Identify which cell holds the provided text, then report its (x, y) central coordinate. 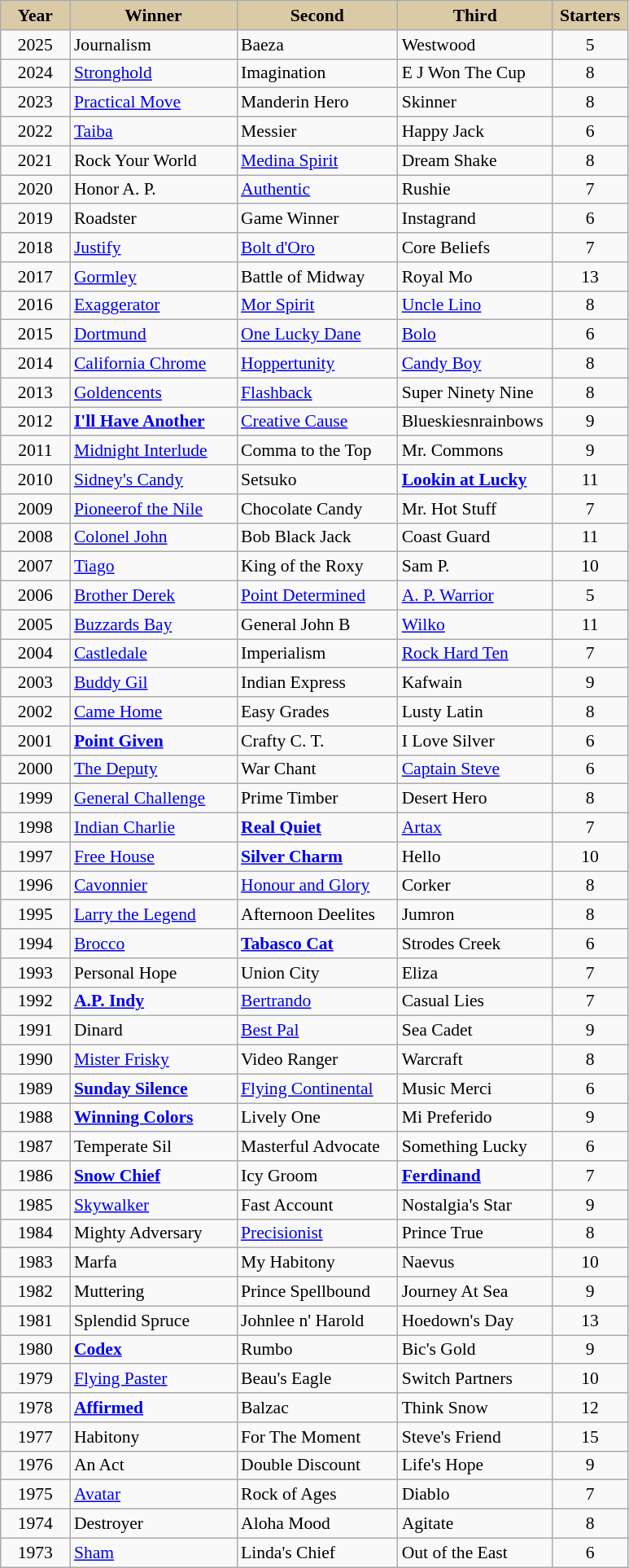
2020 (36, 190)
Codex (153, 1350)
Game Winner (317, 219)
Mr. Commons (475, 451)
Indian Charlie (153, 828)
Larry the Legend (153, 915)
2011 (36, 451)
Dream Shake (475, 160)
Pioneerof the Nile (153, 509)
War Chant (317, 769)
1979 (36, 1379)
Easy Grades (317, 712)
Dortmund (153, 335)
Colonel John (153, 537)
2021 (36, 160)
Habitony (153, 1437)
1976 (36, 1465)
Journey At Sea (475, 1292)
Battle of Midway (317, 277)
E J Won The Cup (475, 73)
Sham (153, 1553)
Free House (153, 856)
1994 (36, 944)
Naevus (475, 1263)
Something Lucky (475, 1147)
Roadster (153, 219)
Royal Mo (475, 277)
Bob Black Jack (317, 537)
Justify (153, 247)
Captain Steve (475, 769)
King of the Roxy (317, 567)
2015 (36, 335)
2019 (36, 219)
Agitate (475, 1524)
Medina Spirit (317, 160)
2024 (36, 73)
Flying Continental (317, 1088)
Prince Spellbound (317, 1292)
1978 (36, 1408)
Avatar (153, 1495)
Gormley (153, 277)
Muttering (153, 1292)
2013 (36, 392)
Happy Jack (475, 132)
Mighty Adversary (153, 1233)
2004 (36, 654)
Masterful Advocate (317, 1147)
Core Beliefs (475, 247)
Flashback (317, 392)
Prince True (475, 1233)
Brocco (153, 944)
Goldencents (153, 392)
Lively One (317, 1118)
Fast Account (317, 1205)
1982 (36, 1292)
Blueskiesnrainbows (475, 422)
Coast Guard (475, 537)
2017 (36, 277)
Tiago (153, 567)
Sunday Silence (153, 1088)
My Habitony (317, 1263)
Comma to the Top (317, 451)
For The Moment (317, 1437)
Skinner (475, 103)
Sam P. (475, 567)
1988 (36, 1118)
Hoppertunity (317, 364)
Winner (153, 15)
12 (591, 1408)
Point Determined (317, 596)
Flying Paster (153, 1379)
A.P. Indy (153, 1001)
An Act (153, 1465)
Steve's Friend (475, 1437)
1991 (36, 1031)
Point Given (153, 741)
Rock Hard Ten (475, 654)
Bertrando (317, 1001)
Balzac (317, 1408)
Buddy Gil (153, 683)
Second (317, 15)
2008 (36, 537)
Practical Move (153, 103)
Mister Frisky (153, 1060)
California Chrome (153, 364)
Destroyer (153, 1524)
Stronghold (153, 73)
Switch Partners (475, 1379)
2002 (36, 712)
2007 (36, 567)
Icy Groom (317, 1176)
2001 (36, 741)
Super Ninety Nine (475, 392)
2025 (36, 45)
Eliza (475, 973)
Westwood (475, 45)
Sidney's Candy (153, 480)
The Deputy (153, 769)
Honour and Glory (317, 886)
Strodes Creek (475, 944)
Kafwain (475, 683)
Third (475, 15)
Buzzards Bay (153, 624)
Honor A. P. (153, 190)
One Lucky Dane (317, 335)
Rock of Ages (317, 1495)
2010 (36, 480)
Creative Cause (317, 422)
Setsuko (317, 480)
2014 (36, 364)
Hoedown's Day (475, 1321)
Manderin Hero (317, 103)
Uncle Lino (475, 305)
2005 (36, 624)
Skywalker (153, 1205)
2000 (36, 769)
1986 (36, 1176)
Desert Hero (475, 799)
Video Ranger (317, 1060)
General John B (317, 624)
Taiba (153, 132)
1987 (36, 1147)
Precisionist (317, 1233)
Indian Express (317, 683)
Aloha Mood (317, 1524)
General Challenge (153, 799)
Beau's Eagle (317, 1379)
Life's Hope (475, 1465)
2003 (36, 683)
2006 (36, 596)
1973 (36, 1553)
Affirmed (153, 1408)
Rushie (475, 190)
Candy Boy (475, 364)
Jumron (475, 915)
1980 (36, 1350)
Diablo (475, 1495)
Splendid Spruce (153, 1321)
Bic's Gold (475, 1350)
Temperate Sil (153, 1147)
1993 (36, 973)
Corker (475, 886)
Year (36, 15)
Baeza (317, 45)
Midnight Interlude (153, 451)
Double Discount (317, 1465)
1984 (36, 1233)
1990 (36, 1060)
Silver Charm (317, 856)
Afternoon Deelites (317, 915)
Linda's Chief (317, 1553)
Snow Chief (153, 1176)
Best Pal (317, 1031)
Wilko (475, 624)
Artax (475, 828)
2018 (36, 247)
1995 (36, 915)
Authentic (317, 190)
15 (591, 1437)
1983 (36, 1263)
Personal Hope (153, 973)
Johnlee n' Harold (317, 1321)
Mr. Hot Stuff (475, 509)
2012 (36, 422)
Casual Lies (475, 1001)
Marfa (153, 1263)
Lusty Latin (475, 712)
Prime Timber (317, 799)
1975 (36, 1495)
1977 (36, 1437)
1998 (36, 828)
Exaggerator (153, 305)
1999 (36, 799)
Sea Cadet (475, 1031)
Came Home (153, 712)
Bolo (475, 335)
A. P. Warrior (475, 596)
Think Snow (475, 1408)
Brother Derek (153, 596)
Imperialism (317, 654)
Imagination (317, 73)
Tabasco Cat (317, 944)
Rock Your World (153, 160)
I Love Silver (475, 741)
Winning Colors (153, 1118)
Mi Preferido (475, 1118)
Castledale (153, 654)
Real Quiet (317, 828)
Ferdinand (475, 1176)
2016 (36, 305)
Chocolate Candy (317, 509)
Mor Spirit (317, 305)
Out of the East (475, 1553)
Music Merci (475, 1088)
Hello (475, 856)
Instagrand (475, 219)
2009 (36, 509)
Messier (317, 132)
1981 (36, 1321)
Starters (591, 15)
1996 (36, 886)
1989 (36, 1088)
2022 (36, 132)
1974 (36, 1524)
I'll Have Another (153, 422)
Journalism (153, 45)
Nostalgia's Star (475, 1205)
Union City (317, 973)
1997 (36, 856)
Crafty C. T. (317, 741)
1992 (36, 1001)
Dinard (153, 1031)
1985 (36, 1205)
Cavonnier (153, 886)
Lookin at Lucky (475, 480)
Rumbo (317, 1350)
Warcraft (475, 1060)
2023 (36, 103)
Bolt d'Oro (317, 247)
